Identify which cell holds the provided text, then report its (x, y) central coordinate. 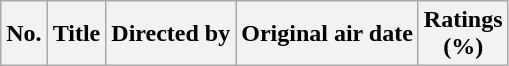
Original air date (328, 34)
Ratings(%) (463, 34)
No. (24, 34)
Directed by (171, 34)
Title (76, 34)
